From the cell containing the given text, extract its center point as (x, y) coordinate. 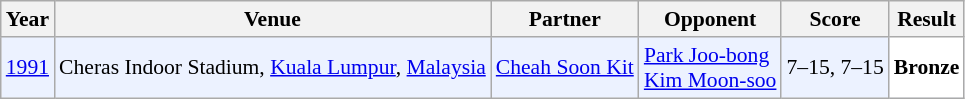
Partner (565, 19)
Park Joo-bong Kim Moon-soo (710, 68)
Year (28, 19)
Bronze (927, 68)
Venue (272, 19)
Cheah Soon Kit (565, 68)
1991 (28, 68)
Opponent (710, 19)
Cheras Indoor Stadium, Kuala Lumpur, Malaysia (272, 68)
7–15, 7–15 (834, 68)
Result (927, 19)
Score (834, 19)
